Find where the given text appears and provide that cell's center as [x, y] coordinate. 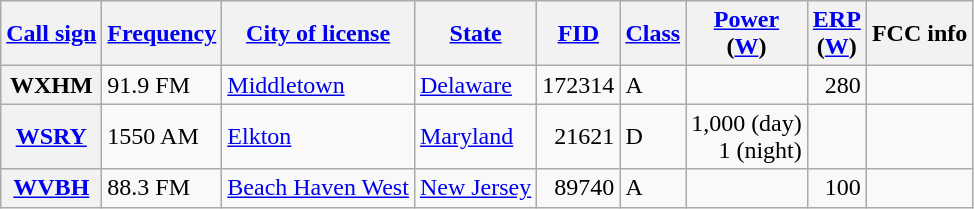
172314 [578, 85]
FID [578, 34]
88.3 FM [162, 188]
Power(W) [747, 34]
ERP(W) [836, 34]
WXHM [52, 85]
100 [836, 188]
Elkton [318, 136]
New Jersey [475, 188]
89740 [578, 188]
State [475, 34]
1,000 (day)1 (night) [747, 136]
Call sign [52, 34]
City of license [318, 34]
Middletown [318, 85]
1550 AM [162, 136]
280 [836, 85]
WSRY [52, 136]
Class [653, 34]
Beach Haven West [318, 188]
D [653, 136]
91.9 FM [162, 85]
Delaware [475, 85]
21621 [578, 136]
FCC info [919, 34]
Maryland [475, 136]
WVBH [52, 188]
Frequency [162, 34]
